Capture the cell that displays the provided text and extract its (x, y) central coordinate. 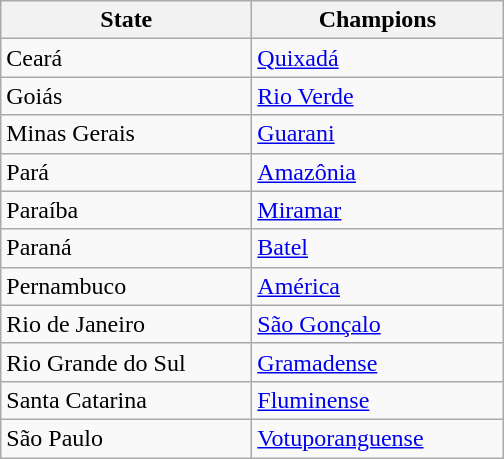
Minas Gerais (126, 134)
Goiás (126, 96)
Gramadense (378, 362)
Rio de Janeiro (126, 324)
São Gonçalo (378, 324)
Quixadá (378, 58)
Amazônia (378, 172)
Rio Verde (378, 96)
Guarani (378, 134)
Champions (378, 20)
Paraíba (126, 210)
Rio Grande do Sul (126, 362)
Pará (126, 172)
Fluminense (378, 400)
América (378, 286)
Santa Catarina (126, 400)
Paraná (126, 248)
São Paulo (126, 438)
Ceará (126, 58)
State (126, 20)
Miramar (378, 210)
Pernambuco (126, 286)
Votuporanguense (378, 438)
Batel (378, 248)
